Find where the given text appears and provide that cell's center as (X, Y) coordinate. 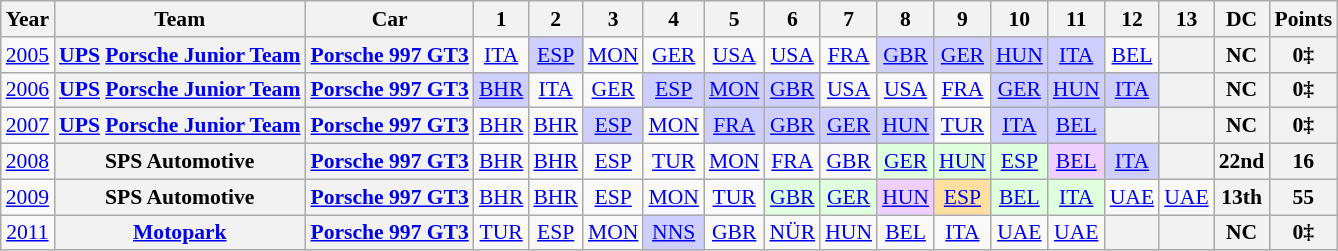
2007 (28, 126)
2008 (28, 162)
2006 (28, 90)
12 (1132, 19)
Car (389, 19)
8 (906, 19)
2 (556, 19)
4 (674, 19)
16 (1303, 162)
NNS (674, 233)
13th (1242, 197)
2011 (28, 233)
2009 (28, 197)
55 (1303, 197)
11 (1076, 19)
22nd (1242, 162)
10 (1020, 19)
NÜR (792, 233)
5 (734, 19)
Year (28, 19)
2005 (28, 55)
1 (502, 19)
7 (848, 19)
DC (1242, 19)
Points (1303, 19)
6 (792, 19)
Motopark (180, 233)
13 (1186, 19)
Team (180, 19)
9 (962, 19)
3 (614, 19)
